Scan for the cell matching the given text and deliver its (x, y) coordinate at center. 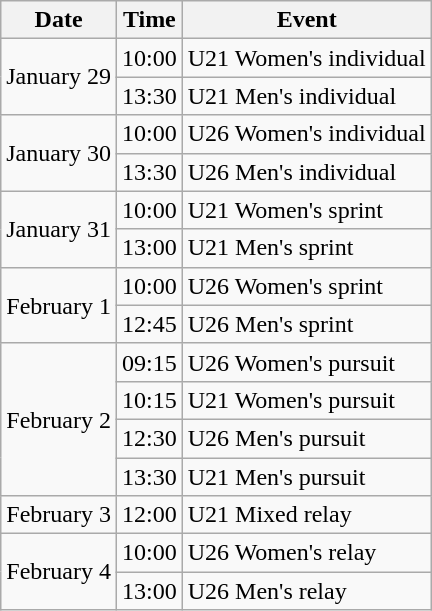
February 1 (59, 305)
U21 Men's sprint (306, 248)
09:15 (149, 362)
10:15 (149, 400)
U21 Women's individual (306, 58)
U21 Women's pursuit (306, 400)
January 31 (59, 229)
U21 Women's sprint (306, 210)
January 30 (59, 153)
12:45 (149, 324)
12:30 (149, 438)
U26 Women's relay (306, 553)
12:00 (149, 515)
February 3 (59, 515)
Time (149, 20)
U26 Women's sprint (306, 286)
U26 Men's pursuit (306, 438)
February 2 (59, 419)
U26 Men's sprint (306, 324)
Date (59, 20)
U21 Mixed relay (306, 515)
U21 Men's pursuit (306, 477)
January 29 (59, 77)
U26 Women's individual (306, 134)
U26 Men's individual (306, 172)
Event (306, 20)
U26 Women's pursuit (306, 362)
February 4 (59, 572)
U26 Men's relay (306, 591)
U21 Men's individual (306, 96)
